Scan for the cell matching the given text and deliver its (X, Y) coordinate at center. 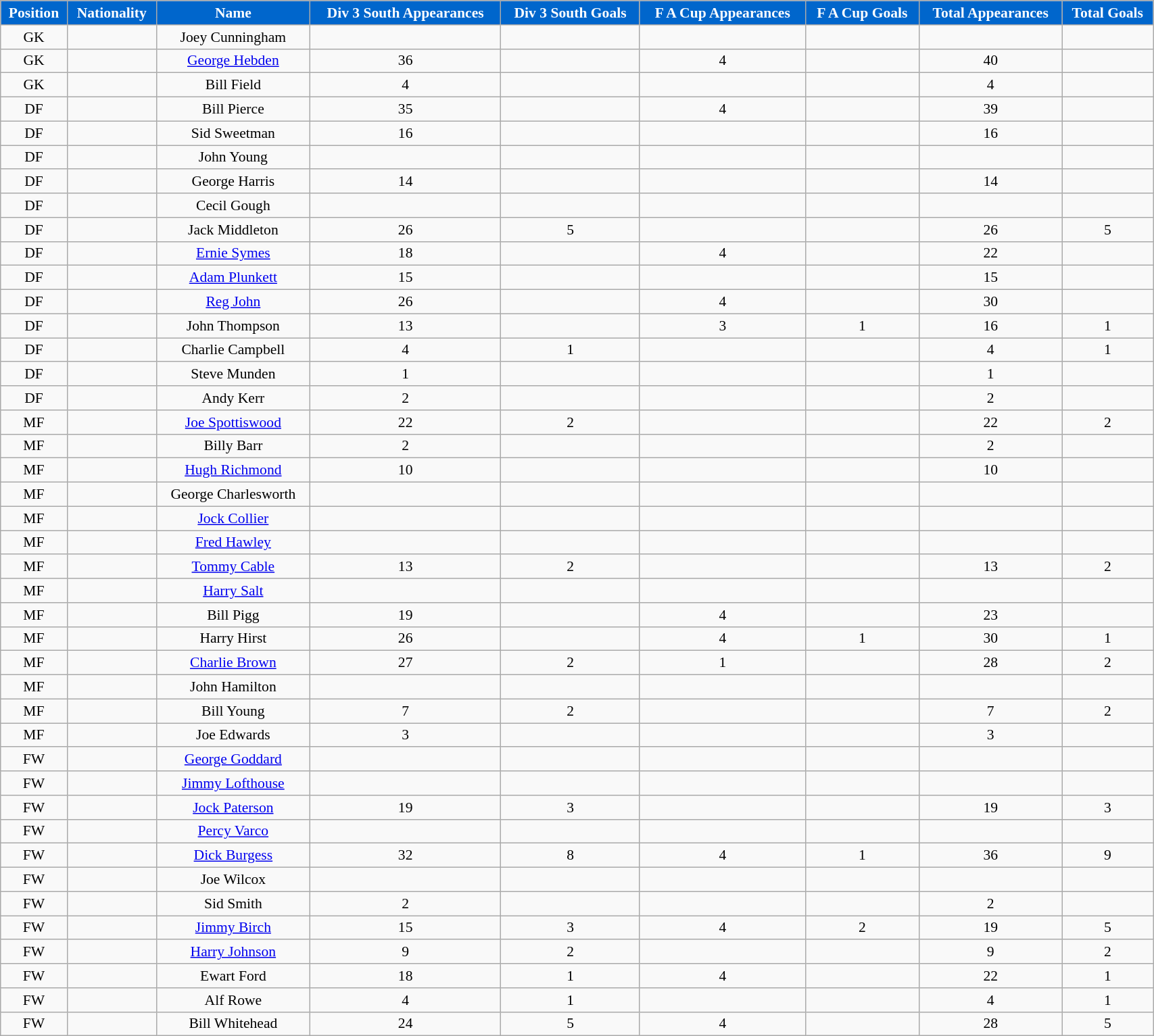
Total Appearances (990, 13)
George Harris (233, 182)
Harry Hirst (233, 639)
Percy Varco (233, 831)
Reg John (233, 302)
Jock Paterson (233, 808)
Dick Burgess (233, 856)
John Hamilton (233, 687)
Harry Salt (233, 591)
Name (233, 13)
32 (405, 856)
Charlie Campbell (233, 350)
Ernie Symes (233, 253)
35 (405, 109)
F A Cup Goals (862, 13)
Total Goals (1107, 13)
Billy Barr (233, 446)
Jack Middleton (233, 230)
Fred Hawley (233, 543)
8 (571, 856)
Bill Field (233, 85)
John Thompson (233, 326)
Andy Kerr (233, 398)
Jimmy Birch (233, 928)
Ewart Ford (233, 976)
Hugh Richmond (233, 470)
Sid Smith (233, 904)
Bill Whitehead (233, 1024)
40 (990, 61)
Alf Rowe (233, 1000)
Cecil Gough (233, 205)
George Hebden (233, 61)
Charlie Brown (233, 663)
Div 3 South Goals (571, 13)
Bill Pigg (233, 615)
Position (34, 13)
Joey Cunningham (233, 37)
Adam Plunkett (233, 278)
Steve Munden (233, 374)
F A Cup Appearances (722, 13)
Div 3 South Appearances (405, 13)
Joe Wilcox (233, 880)
Bill Pierce (233, 109)
George Goddard (233, 760)
Joe Spottiswood (233, 422)
George Charlesworth (233, 495)
24 (405, 1024)
Tommy Cable (233, 567)
Joe Edwards (233, 735)
Bill Young (233, 711)
Nationality (112, 13)
23 (990, 615)
Sid Sweetman (233, 133)
39 (990, 109)
27 (405, 663)
Jock Collier (233, 518)
Jimmy Lofthouse (233, 783)
Harry Johnson (233, 952)
John Young (233, 157)
